Extract the [x, y] coordinate from the center of the cell holding the provided text.  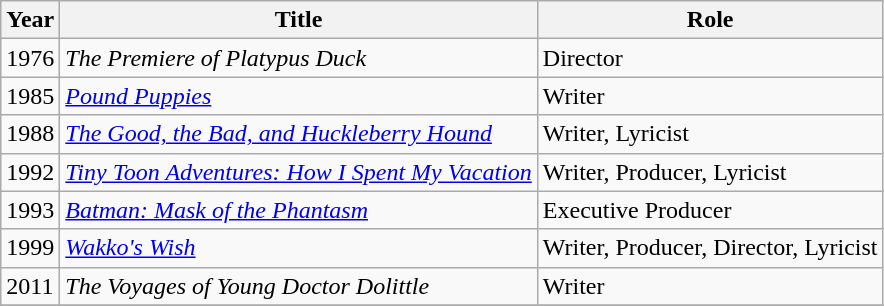
1993 [30, 210]
Writer, Producer, Lyricist [710, 172]
1988 [30, 134]
1999 [30, 248]
Year [30, 20]
1992 [30, 172]
The Good, the Bad, and Huckleberry Hound [298, 134]
Pound Puppies [298, 96]
2011 [30, 286]
Tiny Toon Adventures: How I Spent My Vacation [298, 172]
Role [710, 20]
Title [298, 20]
Writer, Lyricist [710, 134]
1985 [30, 96]
Director [710, 58]
Batman: Mask of the Phantasm [298, 210]
1976 [30, 58]
Wakko's Wish [298, 248]
The Voyages of Young Doctor Dolittle [298, 286]
Executive Producer [710, 210]
The Premiere of Platypus Duck [298, 58]
Writer, Producer, Director, Lyricist [710, 248]
